Pinpoint the cell where the given text exists, returning its [X, Y] midpoint coordinate. 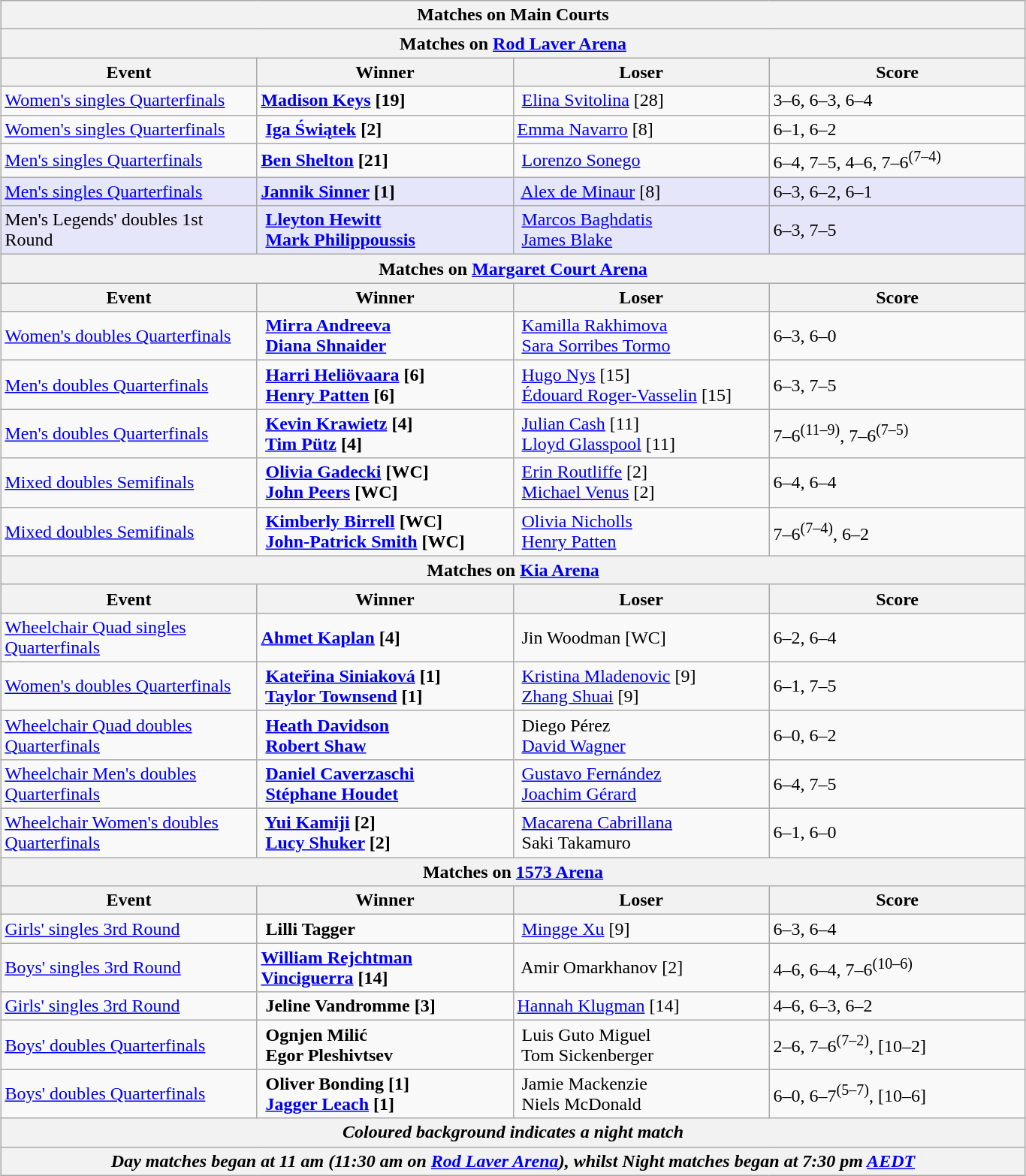
Elina Svitolina [28] [641, 101]
Hannah Klugman [14] [641, 1006]
Lilli Tagger [385, 929]
6–1, 7–5 [897, 686]
Yui Kamiji [2] Lucy Shuker [2] [385, 834]
Wheelchair Quad singles Quarterfinals [129, 637]
6–4, 7–5, 4–6, 7–6(7–4) [897, 161]
Olivia Nicholls Henry Patten [641, 532]
Wheelchair Men's doubles Quarterfinals [129, 784]
7–6(7–4), 6–2 [897, 532]
Wheelchair Women's doubles Quarterfinals [129, 834]
6–0, 6–2 [897, 734]
6–0, 6–7(5–7), [10–6] [897, 1093]
Jin Woodman [WC] [641, 637]
Ognjen Milić Egor Pleshivtsev [385, 1045]
3–6, 6–3, 6–4 [897, 101]
4–6, 6–3, 6–2 [897, 1006]
4–6, 6–4, 7–6(10–6) [897, 967]
Jannik Sinner [1] [385, 191]
Lleyton Hewitt Mark Philippoussis [385, 230]
6–3, 6–2, 6–1 [897, 191]
6–1, 6–2 [897, 129]
6–4, 7–5 [897, 784]
Luis Guto Miguel Tom Sickenberger [641, 1045]
Kamilla Rakhimova Sara Sorribes Tormo [641, 336]
6–4, 6–4 [897, 482]
Matches on Main Courts [513, 15]
Diego Pérez David Wagner [641, 734]
Kristina Mladenovic [9] Zhang Shuai [9] [641, 686]
Jamie Mackenzie Niels McDonald [641, 1093]
Madison Keys [19] [385, 101]
6–3, 6–4 [897, 929]
Kevin Krawietz [4] Tim Pütz [4] [385, 434]
6–1, 6–0 [897, 834]
Kimberly Birrell [WC] John-Patrick Smith [WC] [385, 532]
Erin Routliffe [2] Michael Venus [2] [641, 482]
6–3, 6–0 [897, 336]
Alex de Minaur [8] [641, 191]
Kateřina Siniaková [1] Taylor Townsend [1] [385, 686]
Matches on Margaret Court Arena [513, 269]
Jeline Vandromme [3] [385, 1006]
Boys' singles 3rd Round [129, 967]
Matches on Rod Laver Arena [513, 44]
Hugo Nys [15] Édouard Roger-Vasselin [15] [641, 384]
Olivia Gadecki [WC] John Peers [WC] [385, 482]
William Rejchtman Vinciguerra [14] [385, 967]
Matches on Kia Arena [513, 570]
Matches on 1573 Arena [513, 872]
2–6, 7–6(7–2), [10–2] [897, 1045]
7–6(11–9), 7–6(7–5) [897, 434]
Iga Świątek [2] [385, 129]
Ben Shelton [21] [385, 161]
Marcos Baghdatis James Blake [641, 230]
6–2, 6–4 [897, 637]
Harri Heliövaara [6] Henry Patten [6] [385, 384]
Wheelchair Quad doubles Quarterfinals [129, 734]
Ahmet Kaplan [4] [385, 637]
Lorenzo Sonego [641, 161]
Macarena Cabrillana Saki Takamuro [641, 834]
Amir Omarkhanov [2] [641, 967]
Emma Navarro [8] [641, 129]
Oliver Bonding [1] Jagger Leach [1] [385, 1093]
Gustavo Fernández Joachim Gérard [641, 784]
Mirra Andreeva Diana Shnaider [385, 336]
Men's Legends' doubles 1st Round [129, 230]
Heath Davidson Robert Shaw [385, 734]
Julian Cash [11] Lloyd Glasspool [11] [641, 434]
Day matches began at 11 am (11:30 am on Rod Laver Arena), whilst Night matches began at 7:30 pm AEDT [513, 1161]
Mingge Xu [9] [641, 929]
Daniel Caverzaschi Stéphane Houdet [385, 784]
Coloured background indicates a night match [513, 1132]
